Scan for the cell matching the given text and deliver its (X, Y) coordinate at center. 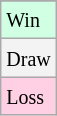
Loss (28, 96)
Win (28, 20)
Draw (28, 58)
